Capture the cell that displays the provided text and extract its [x, y] central coordinate. 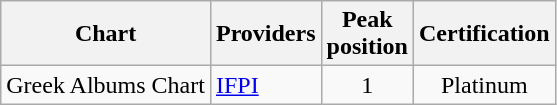
IFPI [266, 85]
Platinum [484, 85]
Certification [484, 34]
Chart [106, 34]
1 [367, 85]
Greek Albums Chart [106, 85]
Peakposition [367, 34]
Providers [266, 34]
